Search for the cell housing the specified text and yield its (x, y) center coordinate. 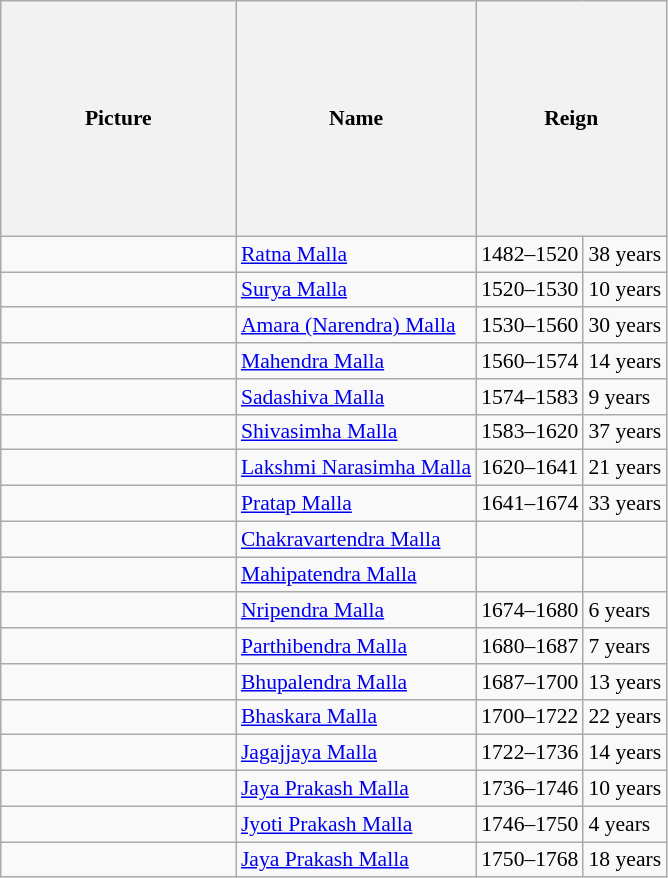
Sadashiva Malla (356, 397)
1583–1620 (530, 432)
1674–1680 (530, 611)
1620–1641 (530, 468)
Picture (118, 118)
Lakshmi Narasimha Malla (356, 468)
Surya Malla (356, 290)
Mahipatendra Malla (356, 575)
1736–1746 (530, 789)
1722–1736 (530, 753)
38 years (624, 254)
1746–1750 (530, 824)
18 years (624, 860)
Nripendra Malla (356, 611)
1641–1674 (530, 504)
1520–1530 (530, 290)
13 years (624, 682)
Reign (571, 118)
Amara (Narendra) Malla (356, 326)
9 years (624, 397)
Parthibendra Malla (356, 646)
1687–1700 (530, 682)
1680–1687 (530, 646)
Mahendra Malla (356, 361)
33 years (624, 504)
Bhaskara Malla (356, 717)
Ratna Malla (356, 254)
Shivasimha Malla (356, 432)
Jyoti Prakash Malla (356, 824)
22 years (624, 717)
37 years (624, 432)
30 years (624, 326)
4 years (624, 824)
7 years (624, 646)
Bhupalendra Malla (356, 682)
Jagajjaya Malla (356, 753)
1530–1560 (530, 326)
1482–1520 (530, 254)
21 years (624, 468)
1700–1722 (530, 717)
1750–1768 (530, 860)
1574–1583 (530, 397)
6 years (624, 611)
Name (356, 118)
Pratap Malla (356, 504)
Chakravartendra Malla (356, 539)
1560–1574 (530, 361)
